Scan for the cell matching the given text and deliver its (x, y) coordinate at center. 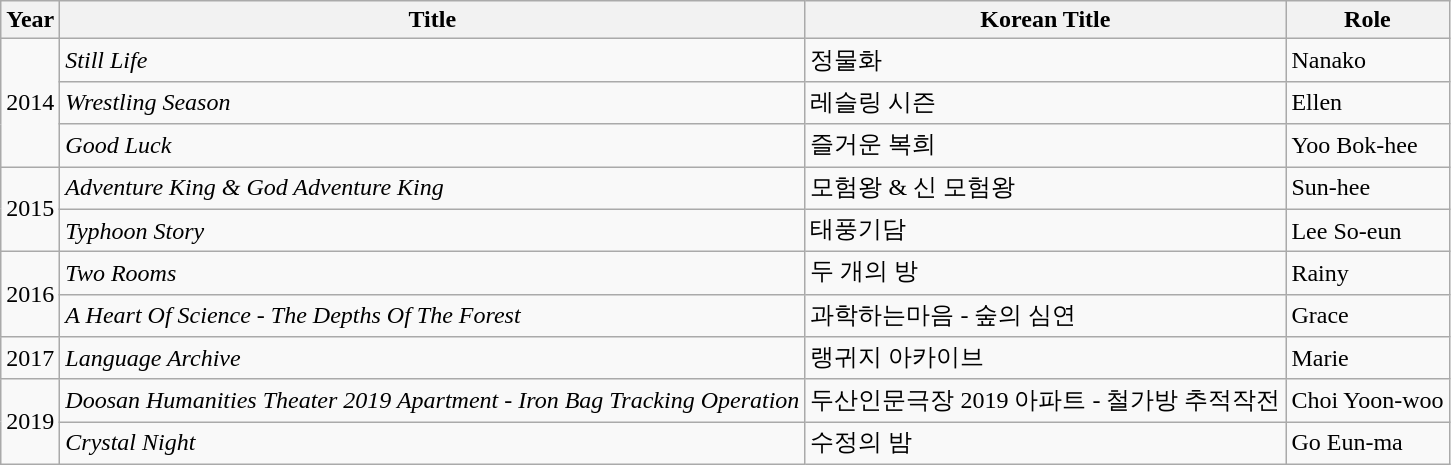
정물화 (1046, 60)
Good Luck (432, 146)
A Heart Of Science - The Depths Of The Forest (432, 316)
Sun-hee (1368, 188)
Language Archive (432, 358)
태풍기담 (1046, 230)
2016 (30, 294)
Typhoon Story (432, 230)
모험왕 & 신 모험왕 (1046, 188)
랭귀지 아카이브 (1046, 358)
Still Life (432, 60)
Ellen (1368, 102)
2017 (30, 358)
Role (1368, 20)
레슬링 시즌 (1046, 102)
Go Eun-ma (1368, 444)
수정의 밤 (1046, 444)
두산인문극장 2019 아파트 - 철가방 추적작전 (1046, 400)
2019 (30, 422)
2014 (30, 103)
Rainy (1368, 274)
Crystal Night (432, 444)
2015 (30, 208)
Two Rooms (432, 274)
Marie (1368, 358)
Korean Title (1046, 20)
즐거운 복희 (1046, 146)
두 개의 방 (1046, 274)
Lee So-eun (1368, 230)
Adventure King & God Adventure King (432, 188)
과학하는마음 - 숲의 심연 (1046, 316)
Wrestling Season (432, 102)
Nanako (1368, 60)
Year (30, 20)
Yoo Bok-hee (1368, 146)
Grace (1368, 316)
Choi Yoon-woo (1368, 400)
Title (432, 20)
Doosan Humanities Theater 2019 Apartment - Iron Bag Tracking Operation (432, 400)
